For the text-containing cell, return its midpoint in [x, y] coordinate format. 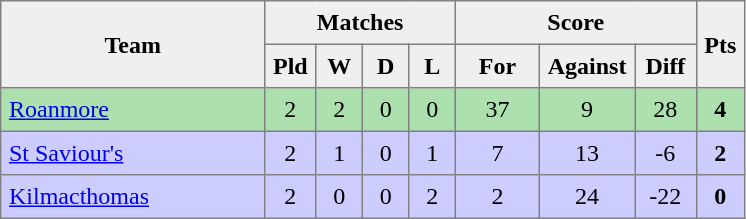
37 [497, 110]
For [497, 66]
Team [133, 44]
Roanmore [133, 110]
Against [586, 66]
Pts [720, 44]
4 [720, 110]
Matches [360, 23]
9 [586, 110]
St Saviour's [133, 153]
W [339, 66]
Pld [290, 66]
Kilmacthomas [133, 197]
28 [666, 110]
-6 [666, 153]
Score [576, 23]
Diff [666, 66]
D [385, 66]
-22 [666, 197]
7 [497, 153]
24 [586, 197]
13 [586, 153]
L [432, 66]
